Return the (X, Y) coordinate for the center point of the cell that contains the specified text.  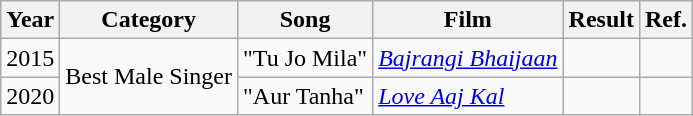
Bajrangi Bhaijaan (468, 58)
Ref. (666, 20)
Love Aaj Kal (468, 96)
Best Male Singer (149, 77)
"Aur Tanha" (306, 96)
Result (601, 20)
2015 (30, 58)
Category (149, 20)
"Tu Jo Mila" (306, 58)
Song (306, 20)
Film (468, 20)
2020 (30, 96)
Year (30, 20)
